Scan for the cell matching the given text and deliver its (X, Y) coordinate at center. 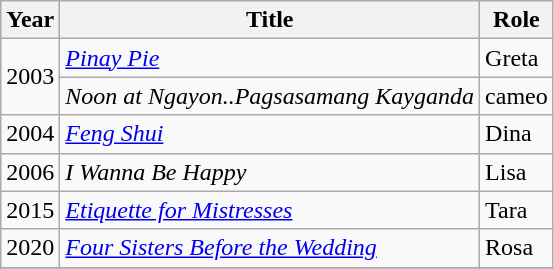
Tara (517, 210)
Feng Shui (270, 134)
Title (270, 20)
Lisa (517, 172)
2003 (30, 77)
2015 (30, 210)
Rosa (517, 248)
Greta (517, 58)
cameo (517, 96)
Role (517, 20)
Pinay Pie (270, 58)
Noon at Ngayon..Pagsasamang Kayganda (270, 96)
Dina (517, 134)
Four Sisters Before the Wedding (270, 248)
2020 (30, 248)
2006 (30, 172)
Year (30, 20)
I Wanna Be Happy (270, 172)
Etiquette for Mistresses (270, 210)
2004 (30, 134)
